Scan for the cell matching the given text and deliver its [x, y] coordinate at center. 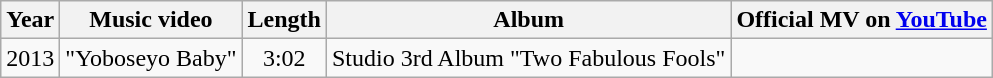
Studio 3rd Album "Two Fabulous Fools" [528, 58]
"Yoboseyo Baby" [151, 58]
Album [528, 20]
Year [30, 20]
Music video [151, 20]
Length [284, 20]
3:02 [284, 58]
Official MV on YouTube [862, 20]
2013 [30, 58]
